Return the [x, y] coordinate for the center point of the cell that contains the specified text.  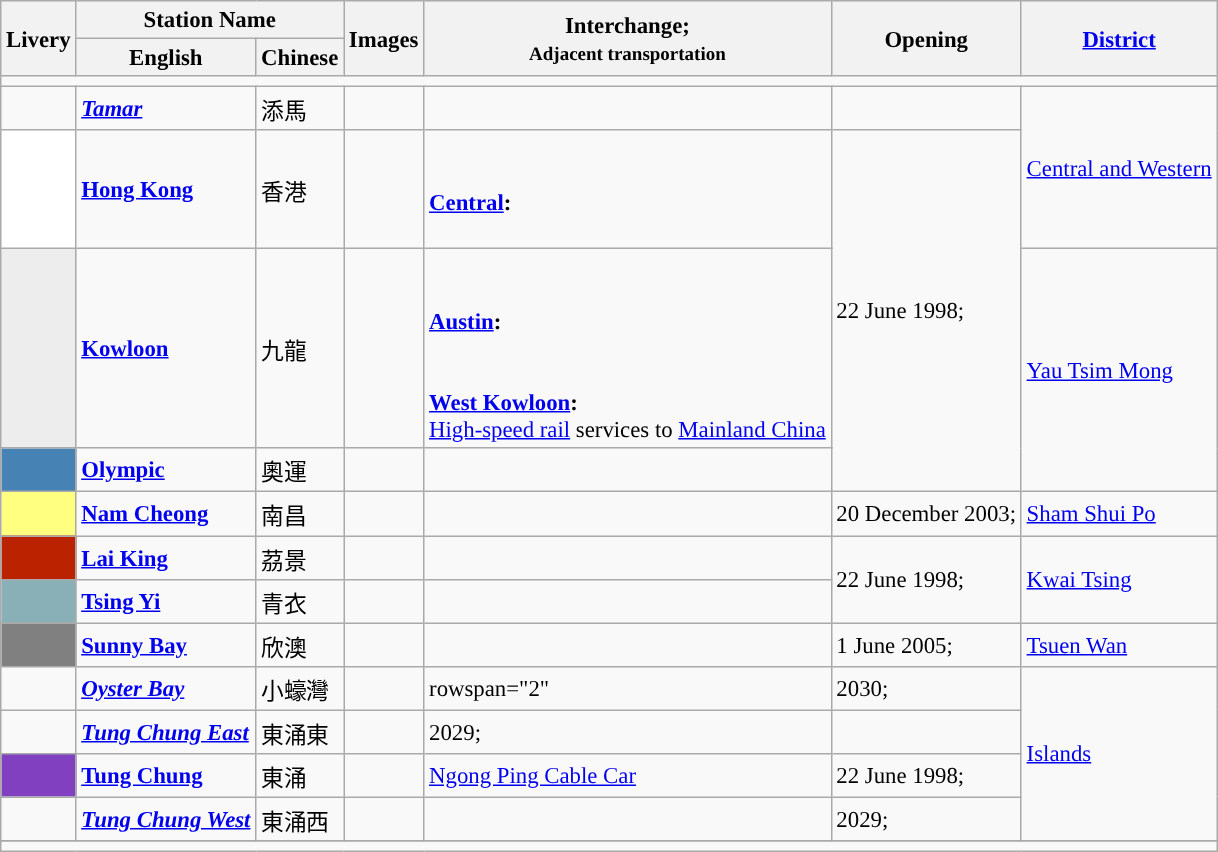
Tung Chung [166, 776]
Olympic [166, 470]
Yau Tsim Mong [1119, 370]
Kowloon [166, 349]
青衣 [300, 601]
欣澳 [300, 645]
Livery [38, 38]
Tung Chung West [166, 819]
東涌 [300, 776]
Austin: West Kowloon: High-speed rail services to Mainland China [628, 349]
Oyster Bay [166, 688]
九龍 [300, 349]
Tsuen Wan [1119, 645]
Central and Western [1119, 168]
rowspan="2" [628, 688]
1 June 2005; [926, 645]
東涌西 [300, 819]
District [1119, 38]
Sunny Bay [166, 645]
Kwai Tsing [1119, 580]
Ngong Ping Cable Car [628, 776]
Tamar [166, 109]
Central: [628, 190]
Nam Cheong [166, 514]
Tung Chung East [166, 732]
小蠔灣 [300, 688]
Tsing Yi [166, 601]
Images [384, 38]
Station Name [210, 20]
Interchange;Adjacent transportation [628, 38]
Islands [1119, 753]
Chinese [300, 58]
2030; [926, 688]
Hong Kong [166, 190]
添馬 [300, 109]
Sham Shui Po [1119, 514]
奧運 [300, 470]
東涌東 [300, 732]
南昌 [300, 514]
20 December 2003; [926, 514]
香港 [300, 190]
Opening [926, 38]
茘景 [300, 558]
Lai King [166, 558]
English [166, 58]
